Scan for the cell matching the given text and deliver its [X, Y] coordinate at center. 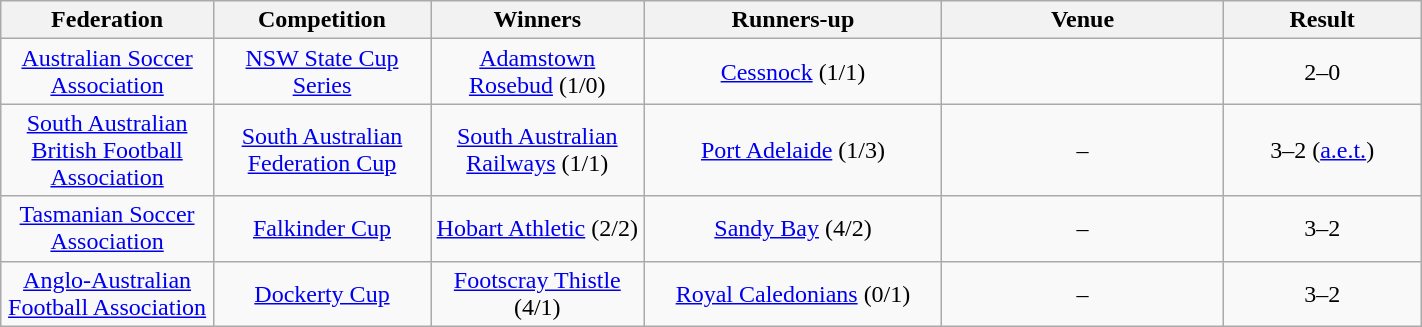
Venue [1082, 20]
Anglo-Australian Football Association [108, 294]
Dockerty Cup [322, 294]
Tasmanian Soccer Association [108, 228]
Hobart Athletic (2/2) [538, 228]
Royal Caledonians (0/1) [793, 294]
Australian Soccer Association [108, 72]
South Australian Federation Cup [322, 150]
Competition [322, 20]
Federation [108, 20]
NSW State Cup Series [322, 72]
Winners [538, 20]
Footscray Thistle (4/1) [538, 294]
Adamstown Rosebud (1/0) [538, 72]
Result [1322, 20]
Cessnock (1/1) [793, 72]
Falkinder Cup [322, 228]
South Australian Railways (1/1) [538, 150]
3–2 (a.e.t.) [1322, 150]
2–0 [1322, 72]
Port Adelaide (1/3) [793, 150]
Sandy Bay (4/2) [793, 228]
Runners-up [793, 20]
South Australian British Football Association [108, 150]
